Identify which cell holds the provided text, then report its [x, y] central coordinate. 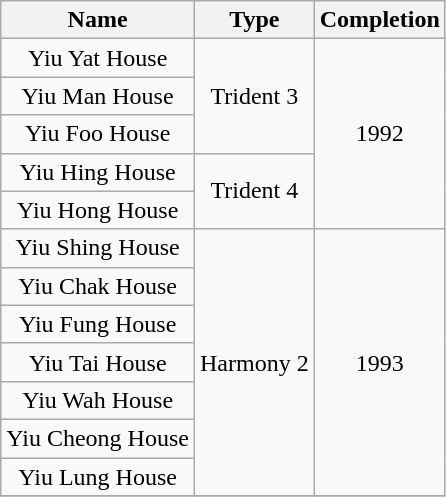
Name [98, 20]
1993 [380, 362]
Yiu Fung House [98, 324]
Yiu Shing House [98, 248]
Yiu Yat House [98, 58]
Completion [380, 20]
Yiu Chak House [98, 286]
Trident 4 [254, 191]
Yiu Hing House [98, 172]
Type [254, 20]
Yiu Tai House [98, 362]
Yiu Man House [98, 96]
Yiu Cheong House [98, 438]
Yiu Lung House [98, 477]
Yiu Wah House [98, 400]
Harmony 2 [254, 362]
1992 [380, 134]
Yiu Foo House [98, 134]
Trident 3 [254, 96]
Yiu Hong House [98, 210]
